Provide the (X, Y) coordinate of the cell's center where the given text is located.  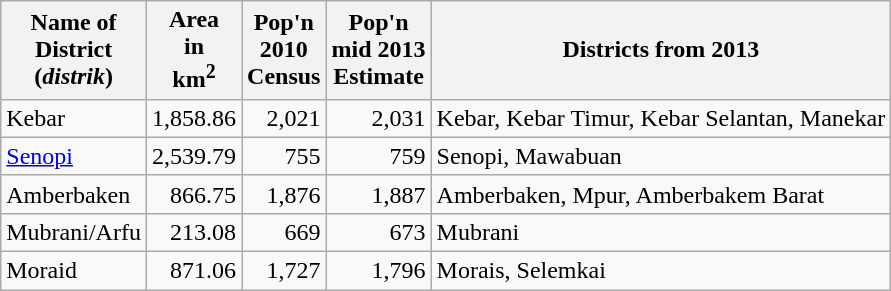
Senopi (74, 156)
Kebar, Kebar Timur, Kebar Selantan, Manekar (661, 118)
Name of District(distrik) (74, 50)
1,876 (284, 194)
1,858.86 (194, 118)
1,796 (378, 271)
Districts from 2013 (661, 50)
2,021 (284, 118)
669 (284, 232)
Area in km2 (194, 50)
Morais, Selemkai (661, 271)
Amberbaken, Mpur, Amberbakem Barat (661, 194)
Pop'n mid 2013Estimate (378, 50)
Mubrani/Arfu (74, 232)
759 (378, 156)
Mubrani (661, 232)
866.75 (194, 194)
2,031 (378, 118)
871.06 (194, 271)
1,887 (378, 194)
213.08 (194, 232)
Amberbaken (74, 194)
755 (284, 156)
Moraid (74, 271)
673 (378, 232)
1,727 (284, 271)
2,539.79 (194, 156)
Pop'n 2010Census (284, 50)
Senopi, Mawabuan (661, 156)
Kebar (74, 118)
